Detect which cell encompasses the target text, then output its [X, Y] center coordinate. 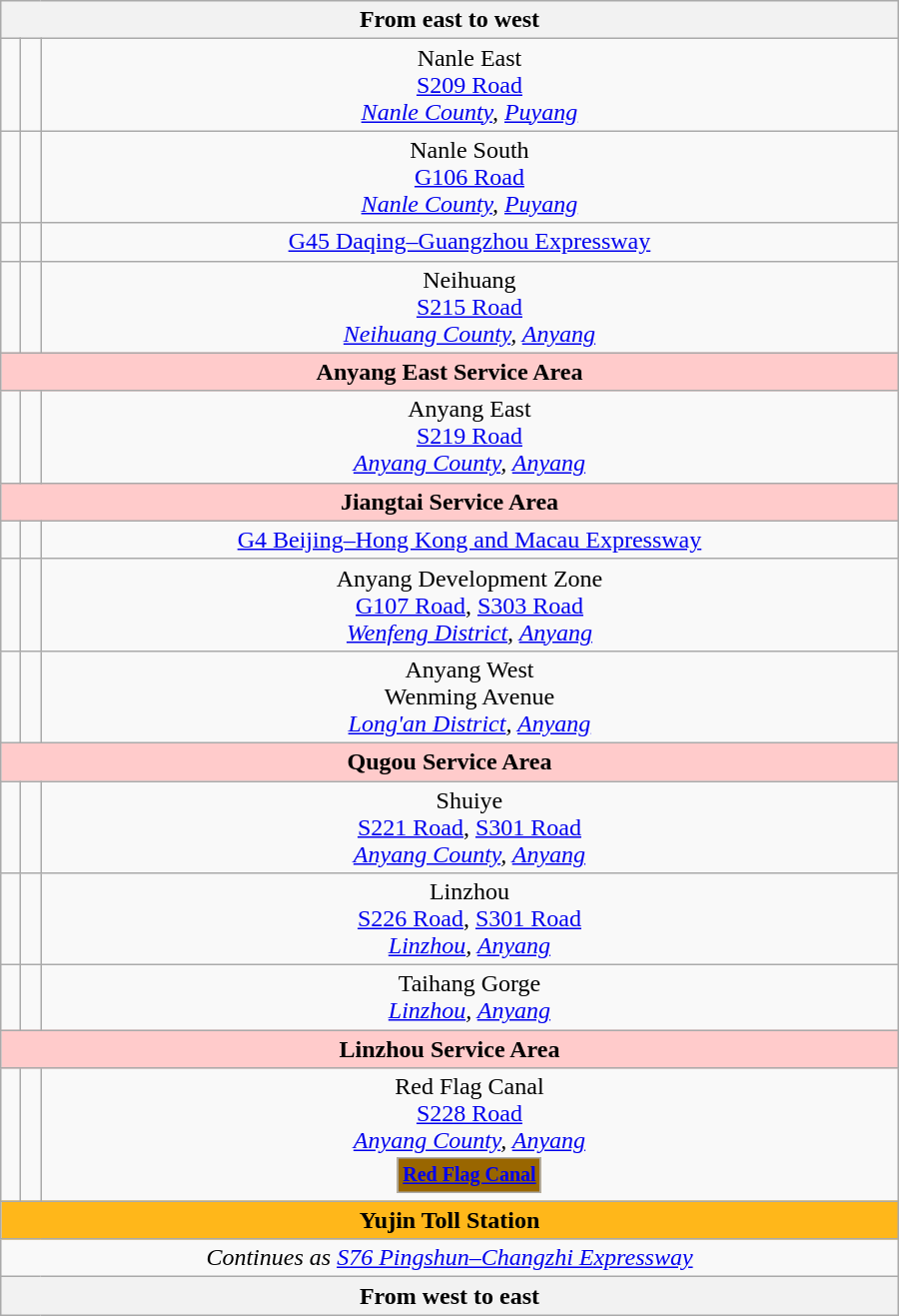
G4 Beijing–Hong Kong and Macau Expressway [469, 540]
Neihuang S215 RoadNeihuang County, Anyang [469, 307]
Anyang East S219 RoadAnyang County, Anyang [469, 437]
Nanle East S209 RoadNanle County, Puyang [469, 85]
Anyang WestWenming AvenueLong'an District, Anyang [469, 696]
Anyang Development Zone G107 Road, S303 RoadWenfeng District, Anyang [469, 605]
Nanle South G106 RoadNanle County, Puyang [469, 177]
Red Flag Canal [469, 1175]
From west to east [449, 1296]
Yujin Toll Station [449, 1220]
Taihang GorgeLinzhou, Anyang [469, 997]
Continues as S76 Pingshun–Changzhi Expressway [449, 1258]
From east to west [449, 20]
Red Flag Canal S228 RoadAnyang County, Anyang Red Flag Canal [469, 1135]
Linzhou S226 Road, S301 RoadLinzhou, Anyang [469, 919]
Jiangtai Service Area [449, 502]
Shuiye S221 Road, S301 RoadAnyang County, Anyang [469, 827]
Qugou Service Area [449, 761]
Linzhou Service Area [449, 1049]
Anyang East Service Area [449, 372]
G45 Daqing–Guangzhou Expressway [469, 242]
